Search for the cell housing the specified text and yield its [X, Y] center coordinate. 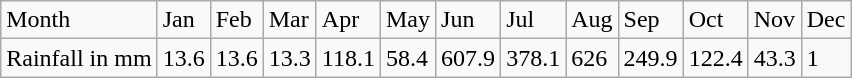
Aug [592, 20]
378.1 [534, 58]
Jan [184, 20]
43.3 [774, 58]
249.9 [650, 58]
May [408, 20]
1 [826, 58]
626 [592, 58]
13.3 [290, 58]
Nov [774, 20]
Oct [716, 20]
Mar [290, 20]
607.9 [468, 58]
Rainfall in mm [79, 58]
Jul [534, 20]
122.4 [716, 58]
Month [79, 20]
Feb [236, 20]
Dec [826, 20]
118.1 [348, 58]
Sep [650, 20]
Jun [468, 20]
58.4 [408, 58]
Apr [348, 20]
